Locate the cell with the specified text and output its [X, Y] center coordinate. 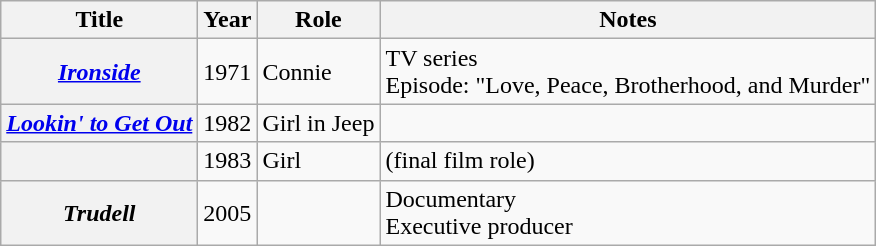
1983 [228, 161]
Trudell [100, 212]
Role [318, 20]
Title [100, 20]
Girl in Jeep [318, 123]
TV seriesEpisode: "Love, Peace, Brotherhood, and Murder" [628, 72]
Connie [318, 72]
DocumentaryExecutive producer [628, 212]
Notes [628, 20]
1982 [228, 123]
Girl [318, 161]
Year [228, 20]
Ironside [100, 72]
(final film role) [628, 161]
2005 [228, 212]
Lookin' to Get Out [100, 123]
1971 [228, 72]
